Search for the cell housing the specified text and yield its [X, Y] center coordinate. 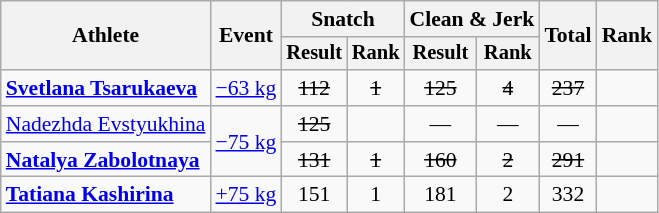
−63 kg [246, 88]
−75 kg [246, 142]
131 [314, 160]
Svetlana Tsarukaeva [106, 88]
Clean & Jerk [472, 19]
Nadezhda Evstyukhina [106, 124]
237 [568, 88]
181 [440, 195]
160 [440, 160]
Snatch [342, 19]
Total [568, 36]
4 [508, 88]
Natalya Zabolotnaya [106, 160]
Athlete [106, 36]
Tatiana Kashirina [106, 195]
151 [314, 195]
332 [568, 195]
112 [314, 88]
291 [568, 160]
Event [246, 36]
+75 kg [246, 195]
